Scan for the cell matching the given text and deliver its (X, Y) coordinate at center. 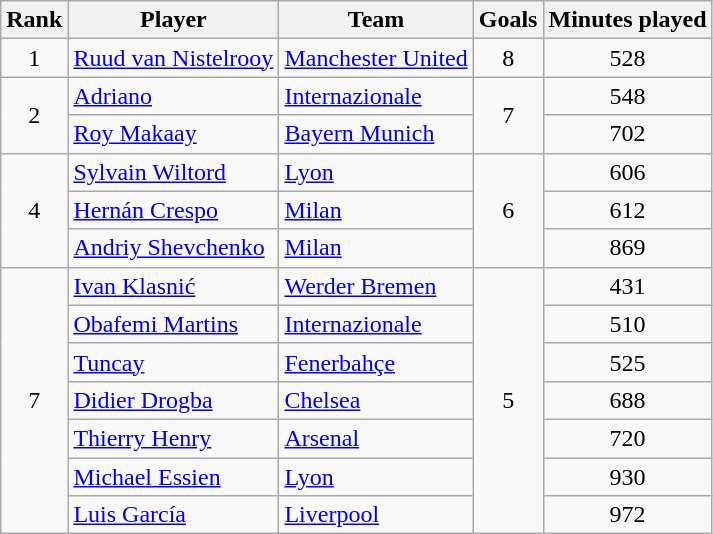
Team (376, 20)
8 (508, 58)
930 (628, 477)
4 (34, 210)
612 (628, 210)
1 (34, 58)
Sylvain Wiltord (174, 172)
Manchester United (376, 58)
548 (628, 96)
510 (628, 324)
Minutes played (628, 20)
Thierry Henry (174, 438)
Luis García (174, 515)
Bayern Munich (376, 134)
525 (628, 362)
Adriano (174, 96)
606 (628, 172)
Liverpool (376, 515)
Didier Drogba (174, 400)
Fenerbahçe (376, 362)
Tuncay (174, 362)
Andriy Shevchenko (174, 248)
688 (628, 400)
972 (628, 515)
Goals (508, 20)
Arsenal (376, 438)
431 (628, 286)
Rank (34, 20)
Ivan Klasnić (174, 286)
Player (174, 20)
869 (628, 248)
5 (508, 400)
2 (34, 115)
Obafemi Martins (174, 324)
Werder Bremen (376, 286)
Ruud van Nistelrooy (174, 58)
Roy Makaay (174, 134)
6 (508, 210)
Michael Essien (174, 477)
702 (628, 134)
528 (628, 58)
Chelsea (376, 400)
Hernán Crespo (174, 210)
720 (628, 438)
